Identify which cell holds the provided text, then report its [X, Y] central coordinate. 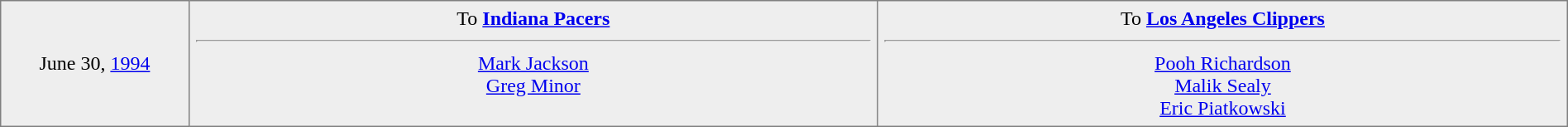
To Indiana PacersMark JacksonGreg Minor [533, 64]
To Los Angeles ClippersPooh RichardsonMalik SealyEric Piatkowski [1223, 64]
June 30, 1994 [94, 64]
